From the cell containing the given text, extract its center point as (x, y) coordinate. 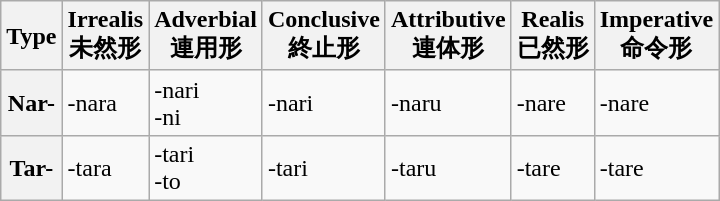
Type (32, 36)
-nara (106, 102)
Conclusive終止形 (324, 36)
-naru (448, 102)
Imperative命令形 (656, 36)
-tari (324, 168)
Irrealis未然形 (106, 36)
Nar- (32, 102)
Realis已然形 (552, 36)
-tara (106, 168)
-nari (324, 102)
Tar- (32, 168)
Attributive連体形 (448, 36)
-tari-to (206, 168)
-taru (448, 168)
-nari-ni (206, 102)
Adverbial連用形 (206, 36)
